Identify which cell holds the provided text, then report its (X, Y) central coordinate. 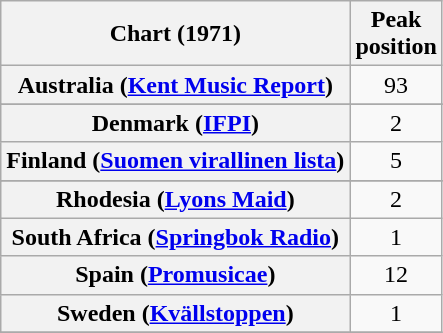
Peakposition (396, 34)
Finland (Suomen virallinen lista) (176, 161)
12 (396, 275)
Sweden (Kvällstoppen) (176, 313)
Denmark (IFPI) (176, 123)
Rhodesia (Lyons Maid) (176, 199)
93 (396, 85)
South Africa (Springbok Radio) (176, 237)
Australia (Kent Music Report) (176, 85)
5 (396, 161)
Chart (1971) (176, 34)
Spain (Promusicae) (176, 275)
